Capture the cell that displays the provided text and extract its (x, y) central coordinate. 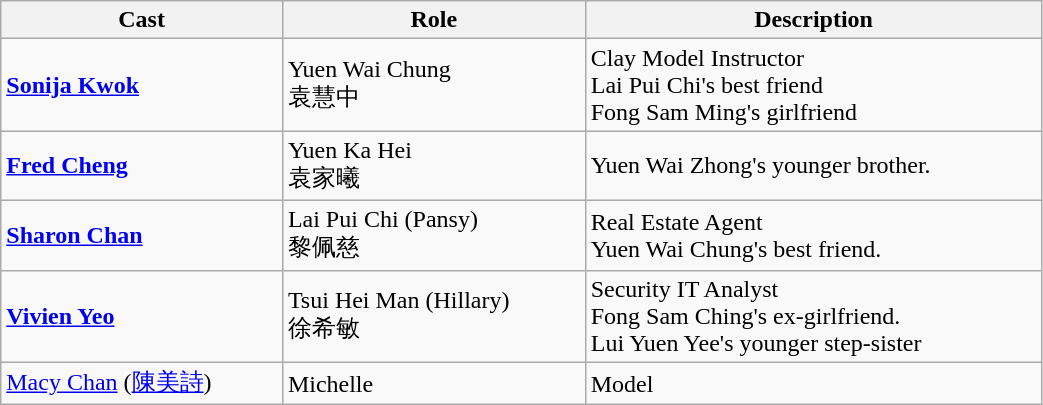
Yuen Ka Hei 袁家曦 (434, 166)
Fred Cheng (142, 166)
Real Estate Agent Yuen Wai Chung's best friend. (814, 235)
Yuen Wai Chung 袁慧中 (434, 85)
Clay Model Instructor Lai Pui Chi's best friend Fong Sam Ming's girlfriend (814, 85)
Michelle (434, 384)
Vivien Yeo (142, 316)
Sharon Chan (142, 235)
Model (814, 384)
Sonija Kwok (142, 85)
Role (434, 20)
Security IT Analyst Fong Sam Ching's ex-girlfriend.Lui Yuen Yee's younger step-sister (814, 316)
Tsui Hei Man (Hillary) 徐希敏 (434, 316)
Description (814, 20)
Cast (142, 20)
Yuen Wai Zhong's younger brother. (814, 166)
Lai Pui Chi (Pansy) 黎佩慈 (434, 235)
Macy Chan (陳美詩) (142, 384)
